Output the [X, Y] coordinate of the center of the cell containing the given text.  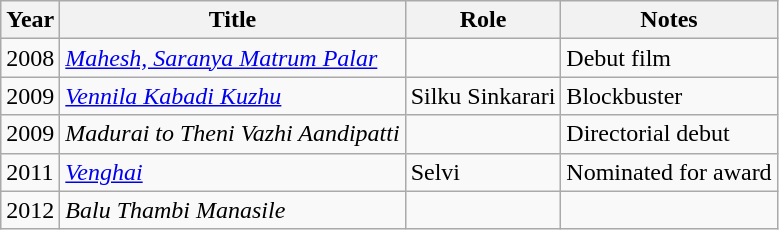
Venghai [232, 172]
Directorial debut [669, 134]
Mahesh, Saranya Matrum Palar [232, 58]
2011 [30, 172]
Role [483, 20]
Debut film [669, 58]
Balu Thambi Manasile [232, 210]
Blockbuster [669, 96]
2008 [30, 58]
Silku Sinkarari [483, 96]
Selvi [483, 172]
Year [30, 20]
Vennila Kabadi Kuzhu [232, 96]
2012 [30, 210]
Title [232, 20]
Notes [669, 20]
Madurai to Theni Vazhi Aandipatti [232, 134]
Nominated for award [669, 172]
